For the text-containing cell, return its midpoint in (x, y) coordinate format. 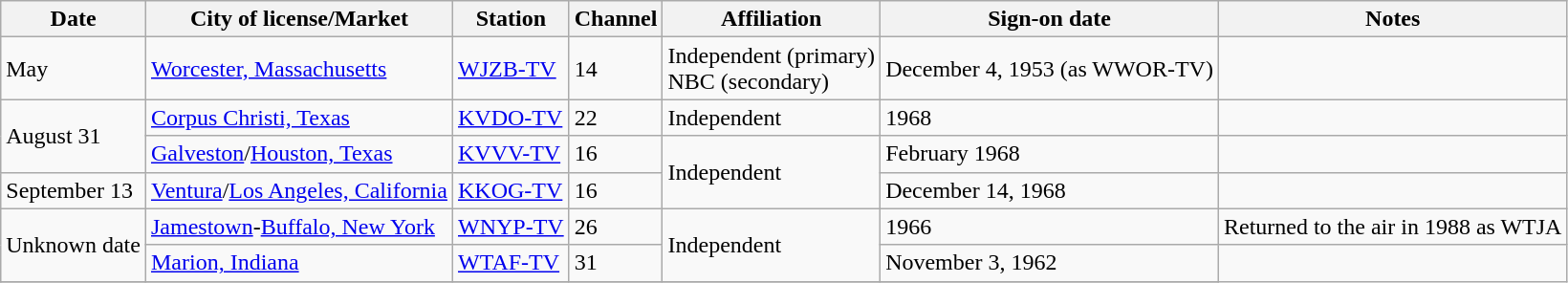
KVDO-TV (511, 118)
Unknown date (74, 245)
WTAF-TV (511, 263)
Corpus Christi, Texas (298, 118)
1966 (1050, 227)
Worcester, Massachusetts (298, 69)
KKOG-TV (511, 190)
City of license/Market (298, 19)
WJZB-TV (511, 69)
Jamestown-Buffalo, New York (298, 227)
August 31 (74, 136)
May (74, 69)
September 13 (74, 190)
22 (616, 118)
1968 (1050, 118)
Channel (616, 19)
KVVV-TV (511, 154)
Sign-on date (1050, 19)
Marion, Indiana (298, 263)
December 4, 1953 (as WWOR-TV) (1050, 69)
November 3, 1962 (1050, 263)
Date (74, 19)
Notes (1392, 19)
14 (616, 69)
February 1968 (1050, 154)
WNYP-TV (511, 227)
December 14, 1968 (1050, 190)
26 (616, 227)
Affiliation (772, 19)
Returned to the air in 1988 as WTJA (1392, 227)
Ventura/Los Angeles, California (298, 190)
Station (511, 19)
Independent (primary) NBC (secondary) (772, 69)
Galveston/Houston, Texas (298, 154)
31 (616, 263)
